Pinpoint the cell where the given text exists, returning its [x, y] midpoint coordinate. 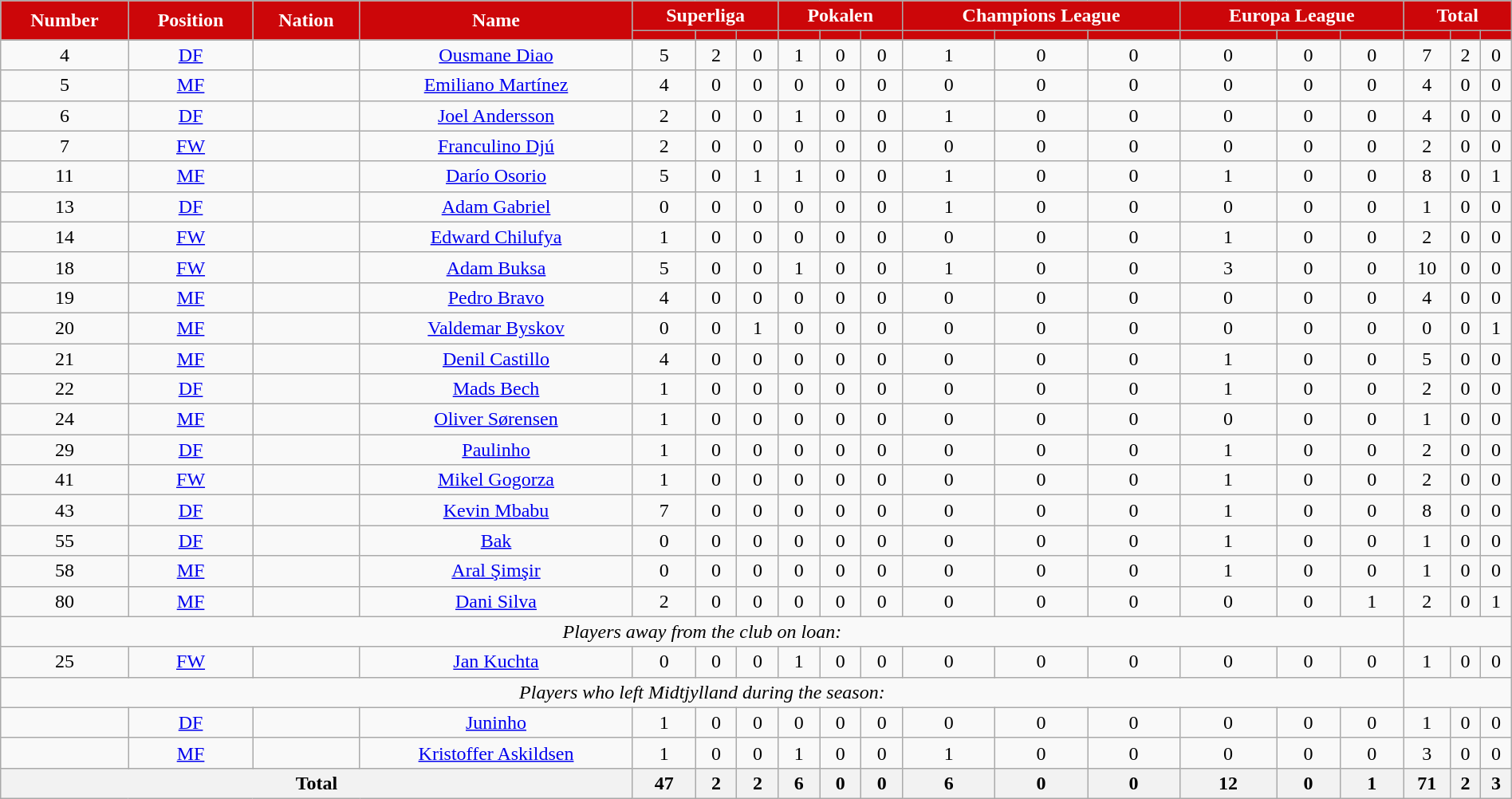
Pedro Bravo [496, 297]
29 [65, 450]
Aral Şimşir [496, 571]
Pokalen [841, 16]
Juninho [496, 722]
22 [65, 389]
41 [65, 480]
Bak [496, 541]
80 [65, 601]
Superliga [705, 16]
58 [65, 571]
Mikel Gogorza [496, 480]
Kristoffer Askildsen [496, 753]
71 [1427, 783]
Adam Gabriel [496, 207]
Name [496, 21]
24 [65, 419]
47 [663, 783]
19 [65, 297]
Denil Castillo [496, 358]
43 [65, 510]
Champions League [1041, 16]
Edward Chilufya [496, 237]
Jan Kuchta [496, 662]
Position [191, 21]
20 [65, 328]
13 [65, 207]
Ousmane Diao [496, 55]
Nation [306, 21]
Mads Bech [496, 389]
21 [65, 358]
Players away from the club on loan: [702, 632]
Darío Osorio [496, 176]
Joel Andersson [496, 116]
25 [65, 662]
10 [1427, 267]
11 [65, 176]
Paulinho [496, 450]
Valdemar Byskov [496, 328]
55 [65, 541]
Oliver Sørensen [496, 419]
Kevin Mbabu [496, 510]
Adam Buksa [496, 267]
Emiliano Martínez [496, 85]
Dani Silva [496, 601]
12 [1228, 783]
Number [65, 21]
18 [65, 267]
Franculino Djú [496, 146]
14 [65, 237]
Players who left Midtjylland during the season: [702, 692]
Europa League [1291, 16]
